Find where the given text appears and provide that cell's center as (x, y) coordinate. 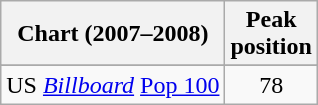
Peakposition (271, 34)
78 (271, 85)
US Billboard Pop 100 (113, 85)
Chart (2007–2008) (113, 34)
